Identify which cell holds the provided text, then report its [x, y] central coordinate. 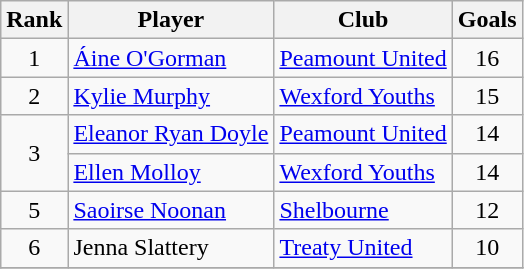
Rank [34, 20]
1 [34, 58]
Goals [487, 20]
Shelbourne [363, 210]
Jenna Slattery [171, 248]
Eleanor Ryan Doyle [171, 134]
16 [487, 58]
10 [487, 248]
6 [34, 248]
15 [487, 96]
12 [487, 210]
5 [34, 210]
Club [363, 20]
2 [34, 96]
Ellen Molloy [171, 172]
Kylie Murphy [171, 96]
3 [34, 153]
Player [171, 20]
Saoirse Noonan [171, 210]
Áine O'Gorman [171, 58]
Treaty United [363, 248]
